Scan for the cell matching the given text and deliver its (x, y) coordinate at center. 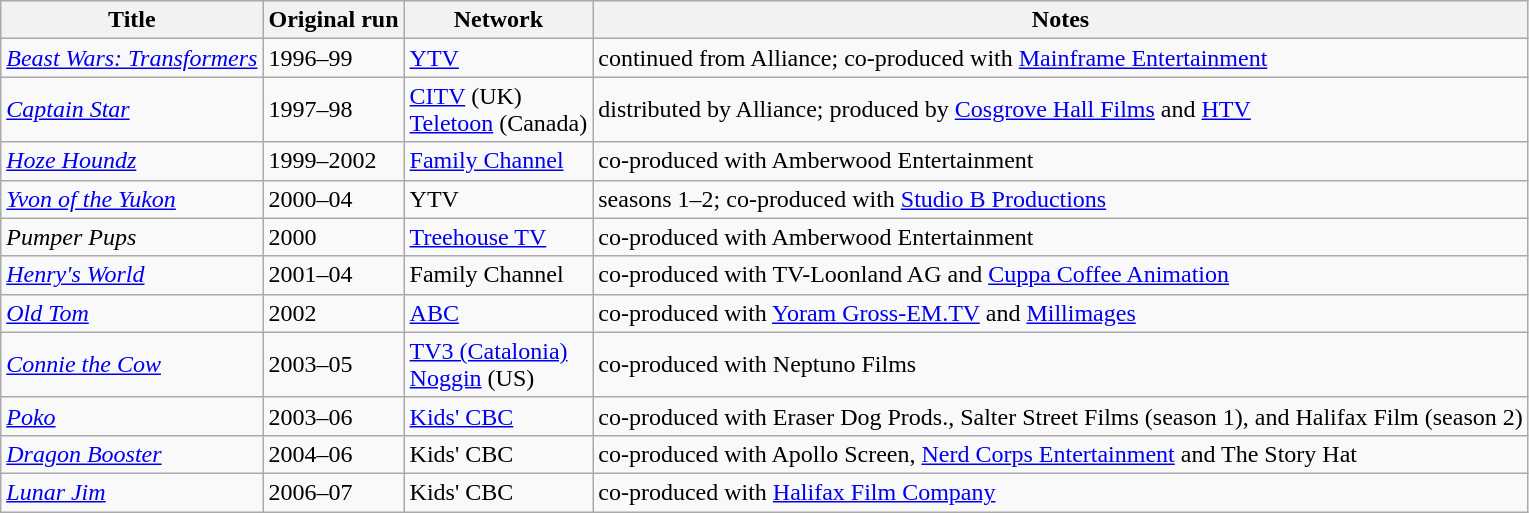
co-produced with Yoram Gross-EM.TV and Millimages (1061, 313)
co-produced with Apollo Screen, Nerd Corps Entertainment and The Story Hat (1061, 454)
seasons 1–2; co-produced with Studio B Productions (1061, 199)
co-produced with Eraser Dog Prods., Salter Street Films (season 1), and Halifax Film (season 2) (1061, 416)
2002 (334, 313)
Beast Wars: Transformers (132, 58)
Network (498, 20)
distributed by Alliance; produced by Cosgrove Hall Films and HTV (1061, 110)
2000–04 (334, 199)
2003–06 (334, 416)
co-produced with Halifax Film Company (1061, 492)
2006–07 (334, 492)
Hoze Houndz (132, 161)
Poko (132, 416)
1996–99 (334, 58)
co-produced with Neptuno Films (1061, 364)
Captain Star (132, 110)
Pumper Pups (132, 237)
Yvon of the Yukon (132, 199)
Title (132, 20)
1997–98 (334, 110)
2003–05 (334, 364)
1999–2002 (334, 161)
co-produced with TV-Loonland AG and Cuppa Coffee Animation (1061, 275)
Dragon Booster (132, 454)
Notes (1061, 20)
Henry's World (132, 275)
Old Tom (132, 313)
Connie the Cow (132, 364)
Treehouse TV (498, 237)
2000 (334, 237)
2001–04 (334, 275)
2004–06 (334, 454)
TV3 (Catalonia)Noggin (US) (498, 364)
Lunar Jim (132, 492)
CITV (UK)Teletoon (Canada) (498, 110)
Original run (334, 20)
ABC (498, 313)
continued from Alliance; co-produced with Mainframe Entertainment (1061, 58)
